Extract the [X, Y] coordinate from the center of the cell holding the provided text.  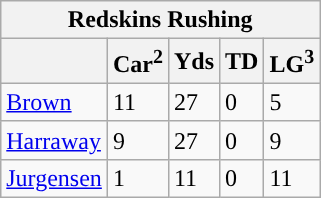
5 [292, 102]
Brown [54, 102]
Jurgensen [54, 178]
Car2 [138, 62]
1 [138, 178]
TD [242, 62]
Yds [194, 62]
Harraway [54, 140]
Redskins Rushing [160, 20]
LG3 [292, 62]
